For the text-containing cell, return its midpoint in [x, y] coordinate format. 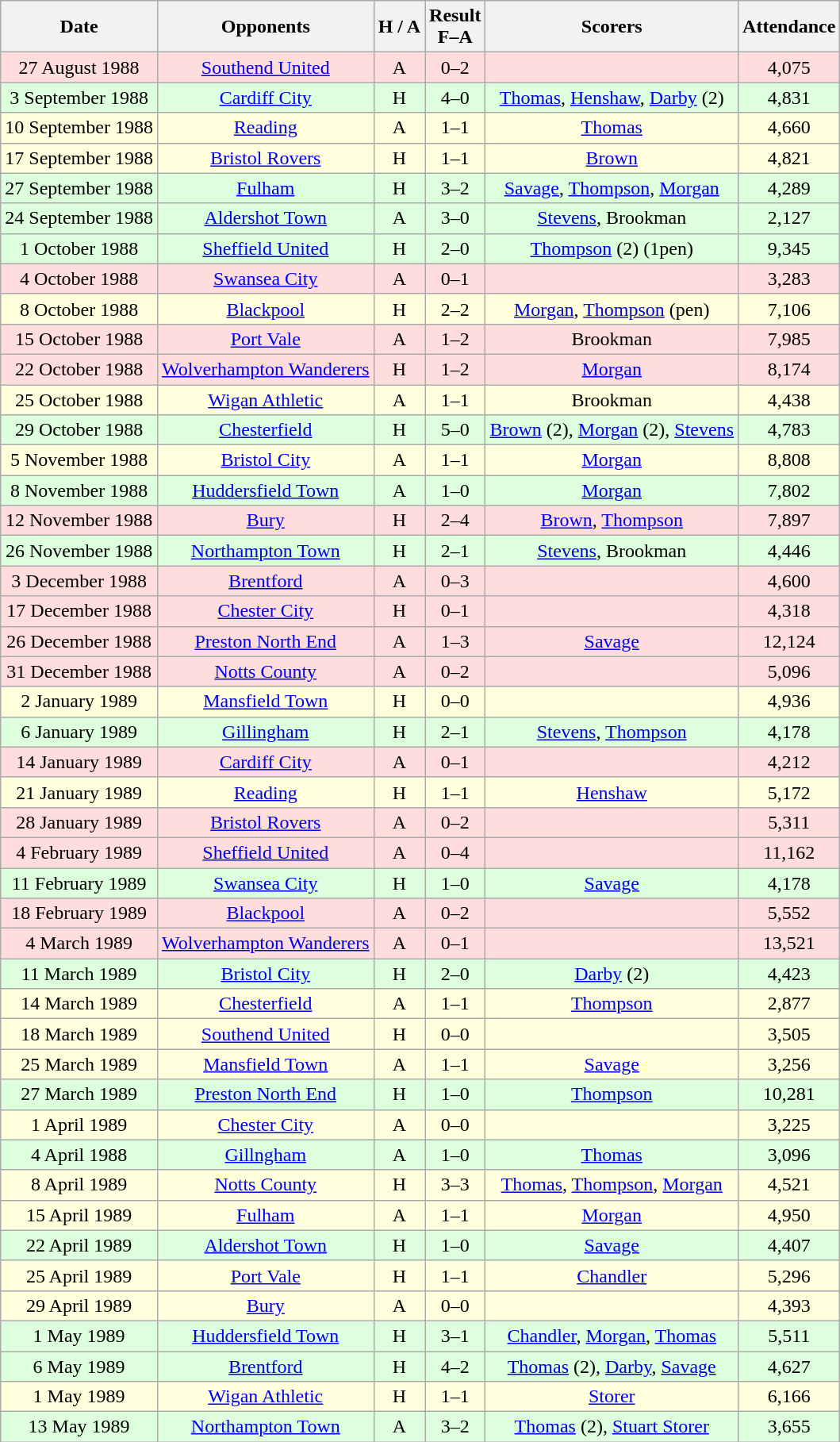
8 November 1988 [79, 490]
17 December 1988 [79, 611]
4,783 [789, 430]
15 October 1988 [79, 339]
4 March 1989 [79, 944]
0–4 [455, 852]
5,172 [789, 792]
Brown (2), Morgan (2), Stevens [612, 430]
Thomas (2), Darby, Savage [612, 1366]
18 March 1989 [79, 1034]
29 October 1988 [79, 430]
4,318 [789, 611]
Savage, Thompson, Morgan [612, 188]
2,127 [789, 218]
5,096 [789, 671]
3,256 [789, 1064]
25 April 1989 [79, 1275]
Gillingham [265, 732]
25 March 1989 [79, 1064]
Storer [612, 1397]
4,212 [789, 762]
3,655 [789, 1427]
4,627 [789, 1366]
4 April 1988 [79, 1155]
14 March 1989 [79, 1004]
0–3 [455, 581]
7,985 [789, 339]
3–1 [455, 1336]
2,877 [789, 1004]
9,345 [789, 248]
26 November 1988 [79, 551]
11 March 1989 [79, 974]
5,511 [789, 1336]
4,660 [789, 128]
11,162 [789, 852]
12 November 1988 [79, 521]
4,831 [789, 98]
6 May 1989 [79, 1366]
6 January 1989 [79, 732]
5–0 [455, 430]
3,225 [789, 1125]
Scorers [612, 27]
4–0 [455, 98]
4,438 [789, 399]
Thompson (2) (1pen) [612, 248]
ResultF–A [455, 27]
7,802 [789, 490]
8 April 1989 [79, 1185]
4,393 [789, 1305]
Thomas, Thompson, Morgan [612, 1185]
28 January 1989 [79, 822]
22 October 1988 [79, 369]
Date [79, 27]
H / A [399, 27]
Attendance [789, 27]
Thomas, Henshaw, Darby (2) [612, 98]
Brown, Thompson [612, 521]
4,936 [789, 702]
4,423 [789, 974]
4,075 [789, 67]
Stevens, Thompson [612, 732]
6,166 [789, 1397]
8,174 [789, 369]
Darby (2) [612, 974]
5,311 [789, 822]
Thomas (2), Stuart Storer [612, 1427]
21 January 1989 [79, 792]
Henshaw [612, 792]
27 August 1988 [79, 67]
4 October 1988 [79, 279]
7,897 [789, 521]
14 January 1989 [79, 762]
8 October 1988 [79, 309]
Morgan, Thompson (pen) [612, 309]
3,096 [789, 1155]
12,124 [789, 641]
15 April 1989 [79, 1215]
3,505 [789, 1034]
5,552 [789, 913]
4 February 1989 [79, 852]
29 April 1989 [79, 1305]
31 December 1988 [79, 671]
3–3 [455, 1185]
Gillngham [265, 1155]
2 January 1989 [79, 702]
7,106 [789, 309]
17 September 1988 [79, 158]
4–2 [455, 1366]
4,821 [789, 158]
5 November 1988 [79, 460]
27 September 1988 [79, 188]
11 February 1989 [79, 883]
10 September 1988 [79, 128]
3,283 [789, 279]
4,407 [789, 1245]
3 December 1988 [79, 581]
4,446 [789, 551]
Chandler [612, 1275]
10,281 [789, 1094]
25 October 1988 [79, 399]
4,950 [789, 1215]
Opponents [265, 27]
5,296 [789, 1275]
2–2 [455, 309]
27 March 1989 [79, 1094]
4,289 [789, 188]
13,521 [789, 944]
18 February 1989 [79, 913]
3–0 [455, 218]
4,521 [789, 1185]
13 May 1989 [79, 1427]
2–4 [455, 521]
1 April 1989 [79, 1125]
22 April 1989 [79, 1245]
26 December 1988 [79, 641]
Brown [612, 158]
8,808 [789, 460]
4,600 [789, 581]
Chandler, Morgan, Thomas [612, 1336]
24 September 1988 [79, 218]
1–3 [455, 641]
3 September 1988 [79, 98]
1 October 1988 [79, 248]
